Extract the [x, y] coordinate from the center of the cell holding the provided text.  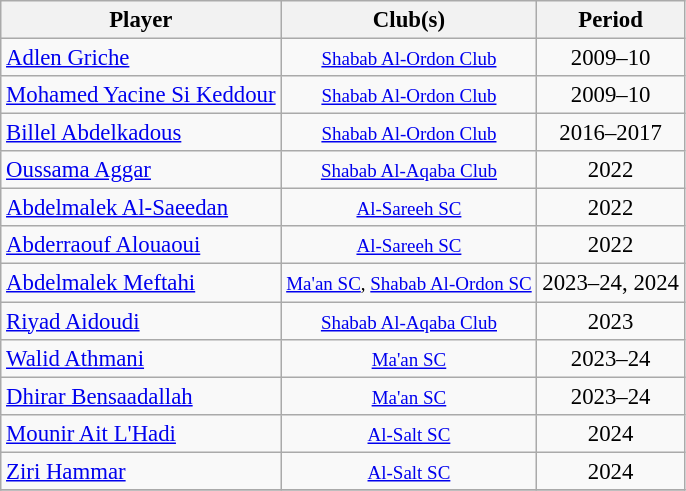
Ziri Hammar [141, 471]
Walid Athmani [141, 358]
Riyad Aidoudi [141, 321]
Abdelmalek Meftahi [141, 283]
2023 [610, 321]
Oussama Aggar [141, 170]
Billel Abdelkadous [141, 133]
Club(s) [409, 20]
Period [610, 20]
Adlen Griche [141, 58]
Abderraouf Alouaoui [141, 245]
Abdelmalek Al-Saeedan [141, 208]
2016–2017 [610, 133]
Player [141, 20]
2023–24, 2024 [610, 283]
Ma'an SC, Shabab Al-Ordon SC [409, 283]
Dhirar Bensaadallah [141, 396]
Mounir Ait L'Hadi [141, 433]
Mohamed Yacine Si Keddour [141, 95]
